Identify which cell holds the provided text, then report its (x, y) central coordinate. 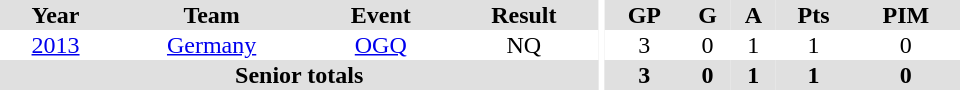
GP (644, 15)
NQ (524, 45)
A (753, 15)
Event (380, 15)
2013 (56, 45)
Pts (813, 15)
Team (212, 15)
Result (524, 15)
OGQ (380, 45)
PIM (906, 15)
Senior totals (299, 75)
Germany (212, 45)
Year (56, 15)
G (708, 15)
